Output the (x, y) coordinate of the center of the cell containing the given text.  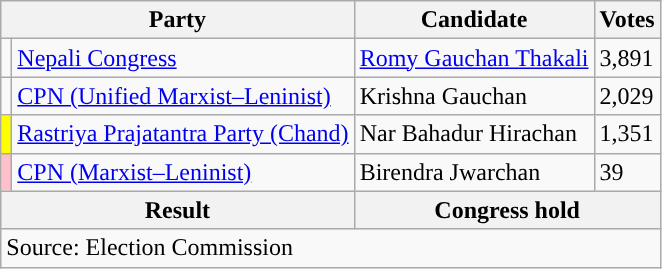
CPN (Unified Marxist–Leninist) (183, 96)
2,029 (627, 96)
Nepali Congress (183, 58)
Krishna Gauchan (474, 96)
1,351 (627, 134)
Source: Election Commission (330, 248)
Birendra Jwarchan (474, 172)
Result (178, 210)
Candidate (474, 20)
Rastriya Prajatantra Party (Chand) (183, 134)
39 (627, 172)
Party (178, 20)
Votes (627, 20)
Romy Gauchan Thakali (474, 58)
3,891 (627, 58)
CPN (Marxist–Leninist) (183, 172)
Congress hold (507, 210)
Nar Bahadur Hirachan (474, 134)
